Pinpoint the cell where the given text exists, returning its [X, Y] midpoint coordinate. 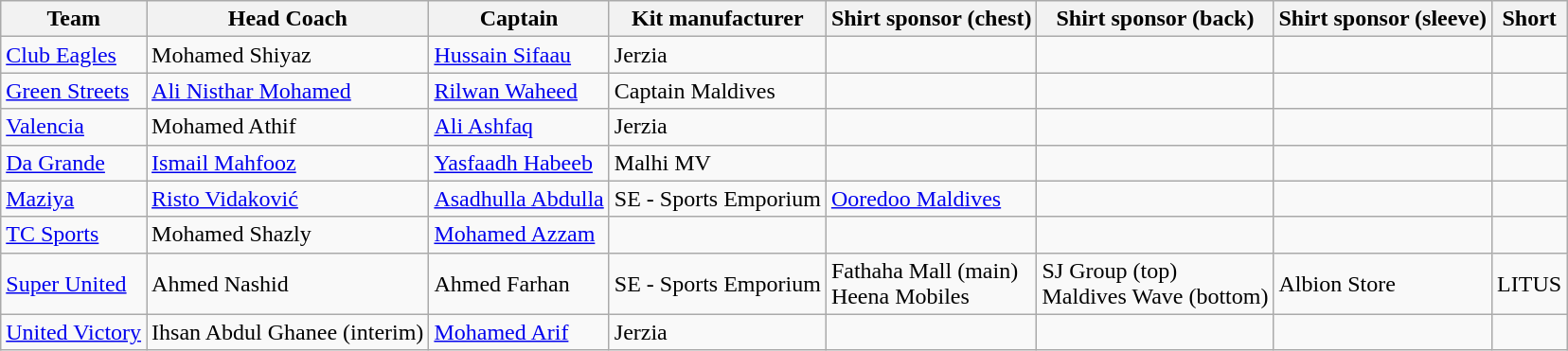
Hussain Sifaau [519, 55]
Shirt sponsor (back) [1155, 19]
Albion Store [1382, 284]
SJ Group (top)Maldives Wave (bottom) [1155, 284]
Ali Ashfaq [519, 127]
Club Eagles [74, 55]
Green Streets [74, 91]
Maziya [74, 199]
Valencia [74, 127]
Asadhulla Abdulla [519, 199]
United Victory [74, 332]
Mohamed Shiyaz [288, 55]
Ahmed Nashid [288, 284]
Risto Vidaković [288, 199]
LITUS [1530, 284]
Ali Nisthar Mohamed [288, 91]
Mohamed Athif [288, 127]
Team [74, 19]
TC Sports [74, 235]
Malhi MV [718, 163]
Mohamed Azzam [519, 235]
Da Grande [74, 163]
Ismail Mahfooz [288, 163]
Captain Maldives [718, 91]
Super United [74, 284]
Shirt sponsor (chest) [932, 19]
Mohamed Arif [519, 332]
Short [1530, 19]
Ahmed Farhan [519, 284]
Yasfaadh Habeeb [519, 163]
Kit manufacturer [718, 19]
Ihsan Abdul Ghanee (interim) [288, 332]
Shirt sponsor (sleeve) [1382, 19]
Fathaha Mall (main)Heena Mobiles [932, 284]
Rilwan Waheed [519, 91]
Mohamed Shazly [288, 235]
Ooredoo Maldives [932, 199]
Captain [519, 19]
Head Coach [288, 19]
